Find where the given text appears and provide that cell's center as [x, y] coordinate. 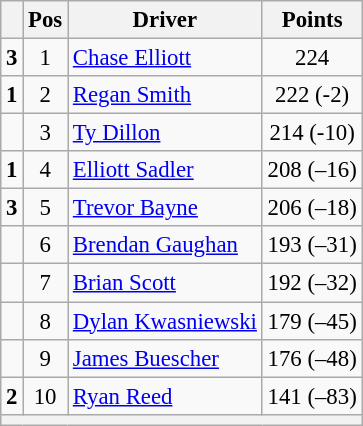
192 (–32) [312, 283]
Ryan Reed [166, 396]
214 (-10) [312, 133]
Elliott Sadler [166, 170]
206 (–18) [312, 208]
Dylan Kwasniewski [166, 321]
193 (–31) [312, 245]
6 [46, 245]
222 (-2) [312, 95]
9 [46, 358]
Regan Smith [166, 95]
176 (–48) [312, 358]
179 (–45) [312, 321]
Brendan Gaughan [166, 245]
208 (–16) [312, 170]
Ty Dillon [166, 133]
4 [46, 170]
224 [312, 58]
5 [46, 208]
Chase Elliott [166, 58]
Pos [46, 20]
141 (–83) [312, 396]
10 [46, 396]
7 [46, 283]
Trevor Bayne [166, 208]
James Buescher [166, 358]
Driver [166, 20]
8 [46, 321]
Brian Scott [166, 283]
Points [312, 20]
